Return (X, Y) of the center of cell containing provided text 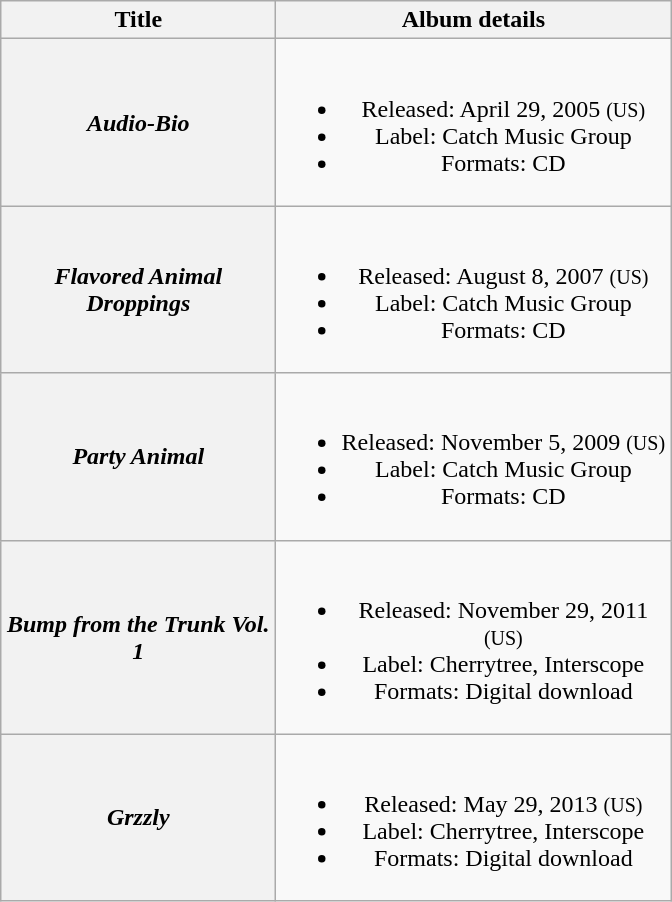
Released: August 8, 2007 (US)Label: Catch Music GroupFormats: CD (474, 290)
Party Animal (138, 456)
Flavored Animal Droppings (138, 290)
Released: May 29, 2013 (US)Label: Cherrytree, InterscopeFormats: Digital download (474, 818)
Grzzly (138, 818)
Released: November 5, 2009 (US)Label: Catch Music GroupFormats: CD (474, 456)
Bump from the Trunk Vol. 1 (138, 637)
Released: April 29, 2005 (US)Label: Catch Music GroupFormats: CD (474, 122)
Title (138, 20)
Album details (474, 20)
Released: November 29, 2011 (US)Label: Cherrytree, InterscopeFormats: Digital download (474, 637)
Audio-Bio (138, 122)
